For the text-containing cell, return its midpoint in [x, y] coordinate format. 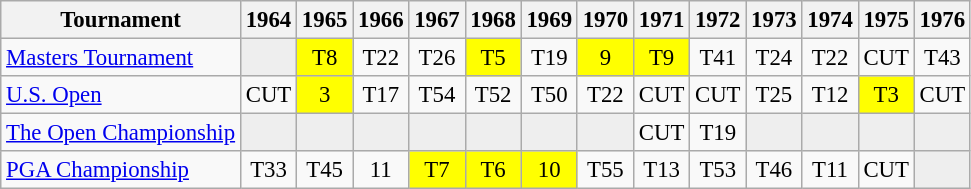
T11 [830, 170]
T12 [830, 95]
1970 [605, 20]
T55 [605, 170]
10 [549, 170]
T6 [493, 170]
T5 [493, 58]
PGA Championship [121, 170]
Masters Tournament [121, 58]
1974 [830, 20]
T54 [437, 95]
1968 [493, 20]
Tournament [121, 20]
9 [605, 58]
3 [325, 95]
T50 [549, 95]
1976 [942, 20]
1975 [886, 20]
The Open Championship [121, 133]
T43 [942, 58]
1964 [268, 20]
1972 [718, 20]
T52 [493, 95]
T46 [774, 170]
T7 [437, 170]
11 [381, 170]
1967 [437, 20]
T3 [886, 95]
T13 [661, 170]
T33 [268, 170]
T45 [325, 170]
T41 [718, 58]
T9 [661, 58]
T8 [325, 58]
U.S. Open [121, 95]
1973 [774, 20]
T17 [381, 95]
1965 [325, 20]
1966 [381, 20]
T24 [774, 58]
T26 [437, 58]
T53 [718, 170]
T25 [774, 95]
1971 [661, 20]
1969 [549, 20]
